Search for the cell housing the specified text and yield its (X, Y) center coordinate. 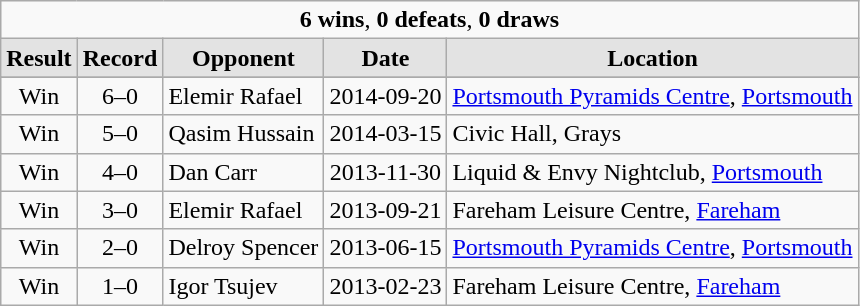
Liquid & Envy Nightclub, Portsmouth (652, 172)
6–0 (120, 96)
2013-11-30 (386, 172)
Result (39, 58)
Record (120, 58)
Civic Hall, Grays (652, 134)
2013-09-21 (386, 210)
2014-09-20 (386, 96)
Location (652, 58)
Dan Carr (244, 172)
4–0 (120, 172)
5–0 (120, 134)
2013-06-15 (386, 248)
Opponent (244, 58)
1–0 (120, 286)
6 wins, 0 defeats, 0 draws (430, 20)
Igor Tsujev (244, 286)
2014-03-15 (386, 134)
2013-02-23 (386, 286)
Qasim Hussain (244, 134)
Delroy Spencer (244, 248)
2–0 (120, 248)
Date (386, 58)
3–0 (120, 210)
